Return (x, y) of the center of cell containing provided text 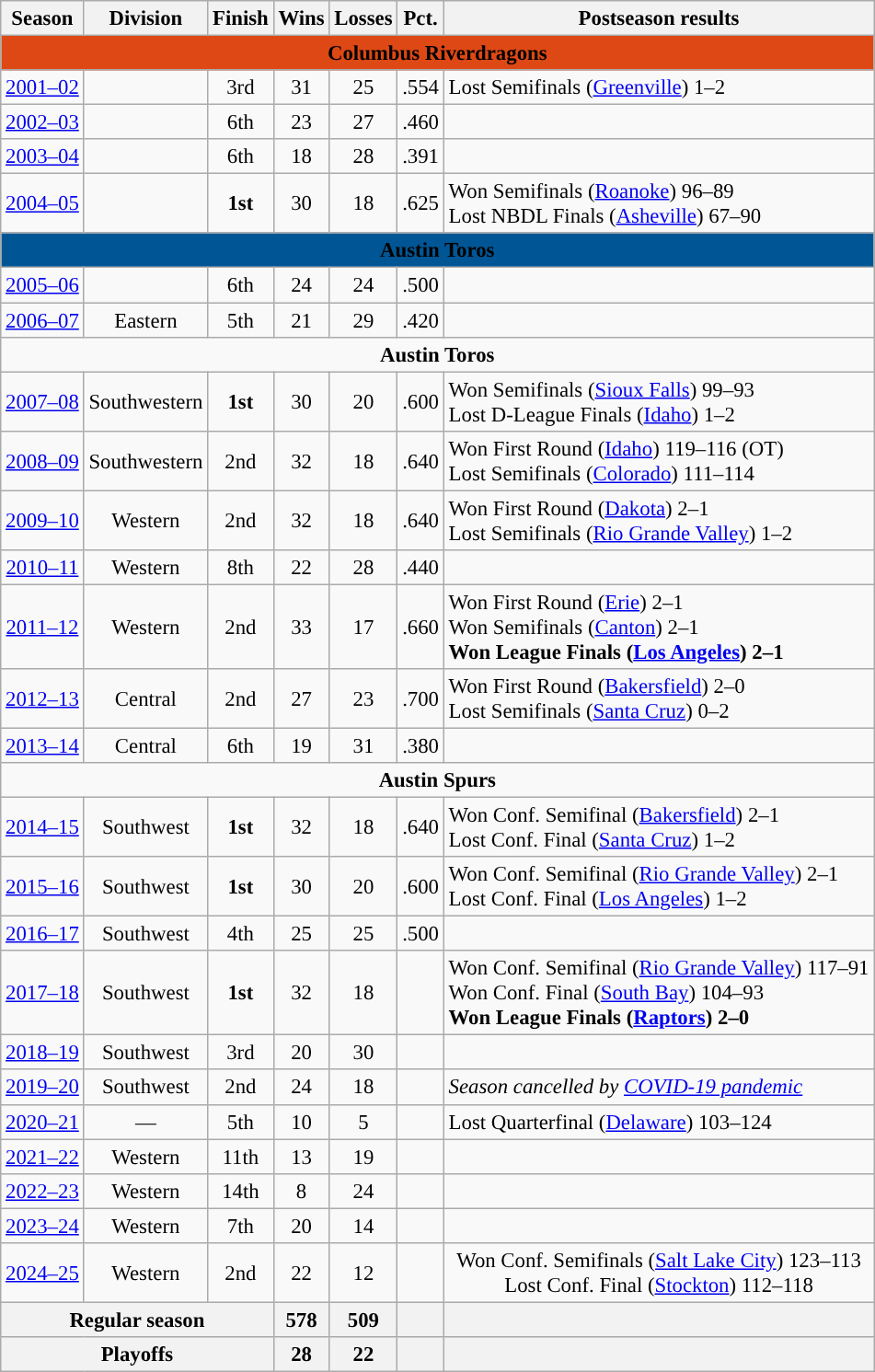
Lost Semifinals (Greenville) 1–2 (659, 87)
.380 (420, 745)
2012–13 (42, 699)
7th (241, 1226)
2009–10 (42, 521)
Won First Round (Bakersfield) 2–0Lost Semifinals (Santa Cruz) 0–2 (659, 699)
2024–25 (42, 1274)
.460 (420, 122)
.554 (420, 87)
2001–02 (42, 87)
2004–05 (42, 204)
Won First Round (Idaho) 119–116 (OT) Lost Semifinals (Colorado) 111–114 (659, 460)
2014–15 (42, 828)
Losses (363, 18)
2015–16 (42, 887)
Postseason results (659, 18)
2003–04 (42, 156)
.391 (420, 156)
Season cancelled by COVID-19 pandemic (659, 1088)
10 (302, 1122)
Wins (302, 18)
Won First Round (Dakota) 2–1 Lost Semifinals (Rio Grande Valley) 1–2 (659, 521)
509 (363, 1320)
.660 (420, 627)
Finish (241, 18)
8th (241, 568)
2022–23 (42, 1191)
Won Conf. Semifinal (Bakersfield) 2–1Lost Conf. Final (Santa Cruz) 1–2 (659, 828)
Eastern (145, 320)
2011–12 (42, 627)
17 (363, 627)
Won Conf. Semifinal (Rio Grande Valley) 2–1Lost Conf. Final (Los Angeles) 1–2 (659, 887)
12 (363, 1274)
Won Semifinals (Roanoke) 96–89 Lost NBDL Finals (Asheville) 67–90 (659, 204)
2006–07 (42, 320)
.700 (420, 699)
.440 (420, 568)
2005–06 (42, 285)
2007–08 (42, 401)
33 (302, 627)
Regular season (137, 1320)
Playoffs (137, 1355)
— (145, 1122)
2018–19 (42, 1053)
Pct. (420, 18)
5 (363, 1122)
2020–21 (42, 1122)
29 (363, 320)
2002–03 (42, 122)
Columbus Riverdragons (438, 53)
4th (241, 934)
2010–11 (42, 568)
13 (302, 1157)
2013–14 (42, 745)
14 (363, 1226)
2008–09 (42, 460)
2016–17 (42, 934)
2021–22 (42, 1157)
Won Semifinals (Sioux Falls) 99–93 Lost D-League Finals (Idaho) 1–2 (659, 401)
Season (42, 18)
578 (302, 1320)
11th (241, 1157)
8 (302, 1191)
.420 (420, 320)
14th (241, 1191)
Austin Spurs (438, 780)
2019–20 (42, 1088)
Lost Quarterfinal (Delaware) 103–124 (659, 1122)
2023–24 (42, 1226)
21 (302, 320)
Won Conf. Semifinals (Salt Lake City) 123–113Lost Conf. Final (Stockton) 112–118 (659, 1274)
Won First Round (Erie) 2–1Won Semifinals (Canton) 2–1Won League Finals (Los Angeles) 2–1 (659, 627)
Won Conf. Semifinal (Rio Grande Valley) 117–91Won Conf. Final (South Bay) 104–93Won League Finals (Raptors) 2–0 (659, 993)
.625 (420, 204)
2017–18 (42, 993)
Division (145, 18)
